Determine the [x, y] coordinate at the center of the cell enclosing the given text.  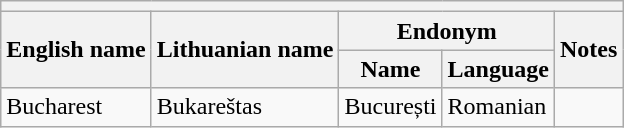
Lithuanian name [245, 50]
Romanian [498, 107]
Notes [588, 50]
English name [76, 50]
Name [390, 69]
Language [498, 69]
Endonym [446, 31]
Bucharest [76, 107]
Bukareštas [245, 107]
București [390, 107]
